Pinpoint the cell where the given text exists, returning its [x, y] midpoint coordinate. 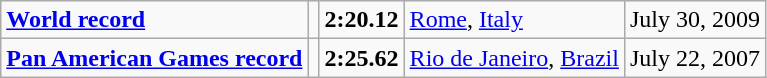
Rio de Janeiro, Brazil [514, 58]
July 22, 2007 [694, 58]
Pan American Games record [154, 58]
July 30, 2009 [694, 20]
Rome, Italy [514, 20]
2:25.62 [362, 58]
World record [154, 20]
2:20.12 [362, 20]
